Find where the given text appears and provide that cell's center as (x, y) coordinate. 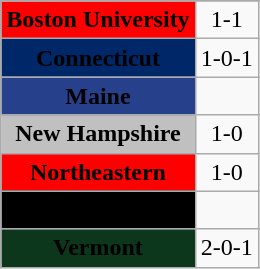
Northeastern (98, 172)
Providence (98, 210)
Connecticut (98, 58)
1-0-1 (226, 58)
Vermont (98, 248)
Boston University (98, 20)
1-1 (226, 20)
New Hampshire (98, 134)
Maine (98, 96)
2-0-1 (226, 248)
